Return the [x, y] coordinate for the center point of the cell that contains the specified text.  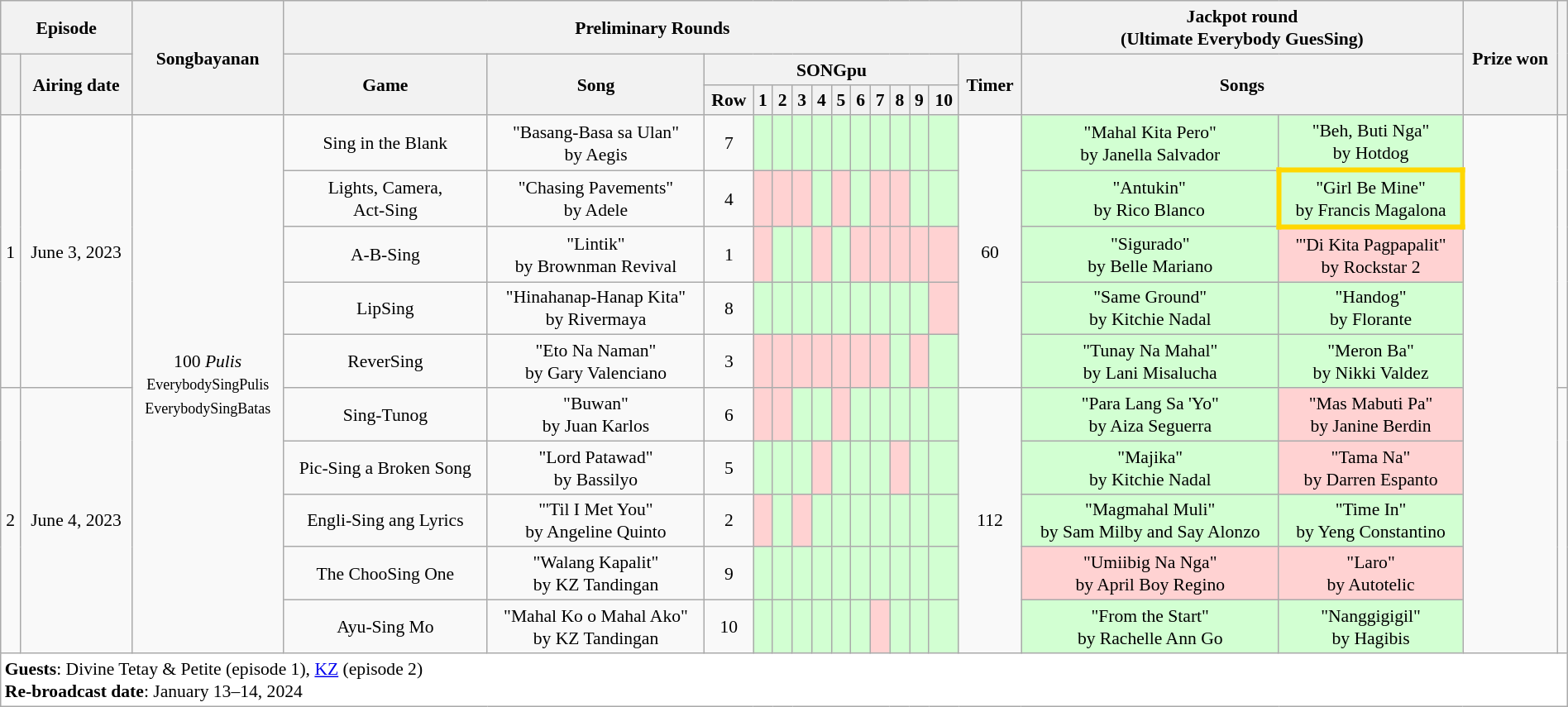
"Handog"by Florante [1370, 308]
"Eto Na Naman"by Gary Valenciano [595, 361]
Row [729, 99]
Engli-Sing ang Lyrics [385, 520]
"'Til I Met You"by Angeline Quinto [595, 520]
The ChooSing One [385, 574]
"Majika"by Kitchie Nadal [1150, 467]
"Antukin"by Rico Blanco [1150, 198]
"Chasing Pavements"by Adele [595, 198]
"Laro"by Autotelic [1370, 574]
"Nanggigigil"by Hagibis [1370, 627]
"From the Start"by Rachelle Ann Go [1150, 627]
"Tama Na"by Darren Espanto [1370, 467]
SONGpu [832, 69]
"Para Lang Sa 'Yo"by Aiza Seguerra [1150, 414]
Episode [66, 27]
Preliminary Rounds [653, 27]
Pic-Sing a Broken Song [385, 467]
Jackpot round(Ultimate Everybody GuesSing) [1242, 27]
"Basang-Basa sa Ulan"by Aegis [595, 143]
Ayu-Sing Mo [385, 627]
Song [595, 84]
"Mahal Kita Pero"by Janella Salvador [1150, 143]
"Buwan"by Juan Karlos [595, 414]
"Sigurado"by Belle Mariano [1150, 255]
A-B-Sing [385, 255]
"Hinahanap-Hanap Kita"by Rivermaya [595, 308]
"Time In"by Yeng Constantino [1370, 520]
"Girl Be Mine"by Francis Magalona [1370, 198]
Lights, Camera,Act-Sing [385, 198]
"Meron Ba"by Nikki Valdez [1370, 361]
Songs [1242, 84]
Guests: Divine Tetay & Petite (episode 1), KZ (episode 2)Re-broadcast date: January 13–14, 2024 [784, 680]
Timer [990, 84]
"Umiibig Na Nga"by April Boy Regino [1150, 574]
June 4, 2023 [76, 521]
60 [990, 252]
100 PulisEverybodySingPulisEverybodySingBatas [208, 385]
Airing date [76, 84]
"Lintik"by Brownman Revival [595, 255]
Game [385, 84]
Sing-Tunog [385, 414]
"Lord Patawad"by Bassilyo [595, 467]
"Beh, Buti Nga"by Hotdog [1370, 143]
"Same Ground"by Kitchie Nadal [1150, 308]
"Magmahal Muli"by Sam Milby and Say Alonzo [1150, 520]
Prize won [1510, 58]
"Tunay Na Mahal"by Lani Misalucha [1150, 361]
ReverSing [385, 361]
"Mas Mabuti Pa"by Janine Berdin [1370, 414]
112 [990, 521]
"'Di Kita Pagpapalit"by Rockstar 2 [1370, 255]
"Mahal Ko o Mahal Ako"by KZ Tandingan [595, 627]
Songbayanan [208, 58]
LipSing [385, 308]
June 3, 2023 [76, 252]
"Walang Kapalit"by KZ Tandingan [595, 574]
Sing in the Blank [385, 143]
